Search for the cell housing the specified text and yield its [X, Y] center coordinate. 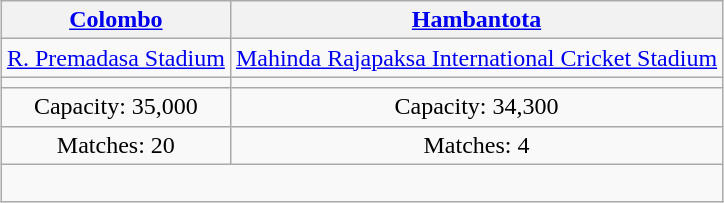
Colombo [116, 20]
Hambantota [476, 20]
Capacity: 35,000 [116, 107]
Capacity: 34,300 [476, 107]
Matches: 20 [116, 145]
Mahinda Rajapaksa International Cricket Stadium [476, 58]
Matches: 4 [476, 145]
R. Premadasa Stadium [116, 58]
